Return (x, y) of the center of cell containing provided text 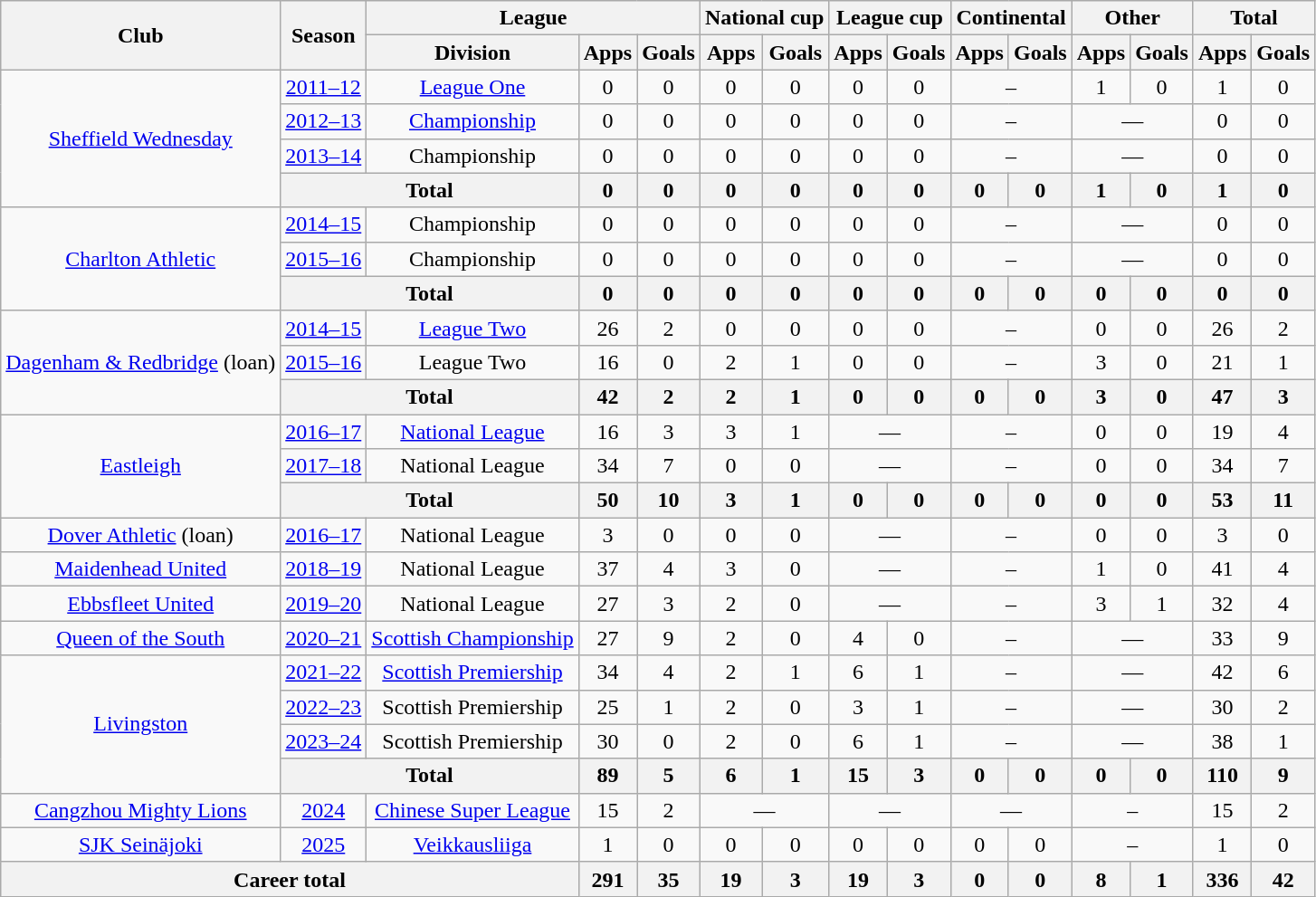
Other (1132, 18)
53 (1222, 501)
2018–19 (324, 569)
47 (1222, 396)
336 (1222, 879)
32 (1222, 604)
11 (1283, 501)
2021–22 (324, 673)
Dover Athletic (loan) (141, 535)
2017–18 (324, 466)
Ebbsfleet United (141, 604)
37 (607, 569)
National cup (764, 18)
2024 (324, 810)
291 (607, 879)
Club (141, 35)
Sheffield Wednesday (141, 138)
Queen of the South (141, 638)
33 (1222, 638)
Charlton Athletic (141, 259)
Livingston (141, 724)
89 (607, 776)
2023–24 (324, 741)
2020–21 (324, 638)
2011–12 (324, 87)
Cangzhou Mighty Lions (141, 810)
SJK Seinäjoki (141, 845)
Maidenhead United (141, 569)
2019–20 (324, 604)
8 (1101, 879)
38 (1222, 741)
21 (1222, 362)
10 (669, 501)
2025 (324, 845)
Division (472, 52)
50 (607, 501)
2022–23 (324, 707)
35 (669, 879)
League (534, 18)
25 (607, 707)
League cup (890, 18)
Career total (290, 879)
110 (1222, 776)
Season (324, 35)
2013–14 (324, 156)
Scottish Championship (472, 638)
41 (1222, 569)
Eastleigh (141, 466)
2012–13 (324, 121)
Continental (1011, 18)
5 (669, 776)
Dagenham & Redbridge (loan) (141, 362)
Chinese Super League (472, 810)
Veikkausliiga (472, 845)
League One (472, 87)
